Provide the (X, Y) coordinate of the cell's center where the given text is located.  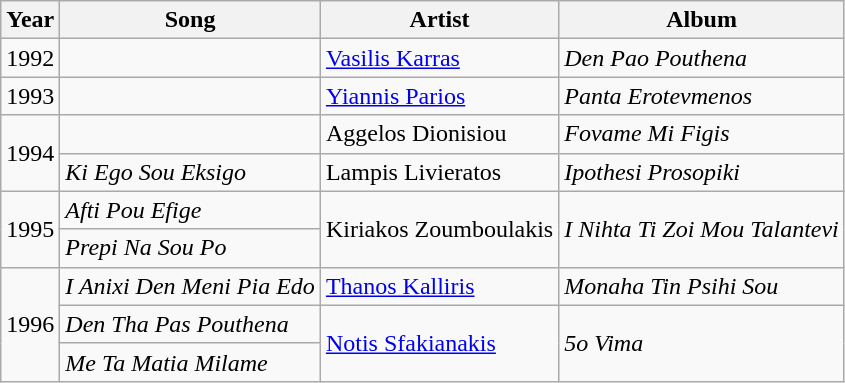
Afti Pou Efige (190, 210)
Album (702, 20)
Den Pao Pouthena (702, 58)
Monaha Tin Psihi Sou (702, 286)
Lampis Livieratos (439, 172)
Ipothesi Prosopiki (702, 172)
Panta Erotevmenos (702, 96)
1994 (30, 153)
Prepi Na Sou Po (190, 248)
Aggelos Dionisiou (439, 134)
I Anixi Den Meni Pia Edo (190, 286)
Kiriakos Zoumboulakis (439, 229)
I Nihta Ti Zoi Mou Talantevi (702, 229)
1996 (30, 324)
1995 (30, 229)
Thanos Kalliris (439, 286)
Fovame Mi Figis (702, 134)
Song (190, 20)
1992 (30, 58)
Artist (439, 20)
Den Tha Pas Pouthena (190, 324)
Notis Sfakianakis (439, 343)
5o Vima (702, 343)
1993 (30, 96)
Year (30, 20)
Yiannis Parios (439, 96)
Me Ta Matia Milame (190, 362)
Ki Ego Sou Eksigo (190, 172)
Vasilis Karras (439, 58)
